Search for the cell housing the specified text and yield its (X, Y) center coordinate. 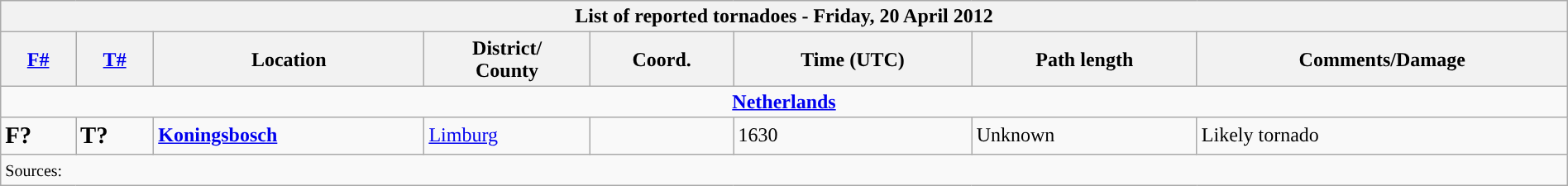
T? (115, 136)
Netherlands (784, 102)
F? (38, 136)
List of reported tornadoes - Friday, 20 April 2012 (784, 17)
Likely tornado (1382, 136)
Time (UTC) (853, 60)
Location (289, 60)
District/County (507, 60)
Comments/Damage (1382, 60)
T# (115, 60)
F# (38, 60)
Limburg (507, 136)
Unknown (1084, 136)
Koningsbosch (289, 136)
1630 (853, 136)
Sources: (784, 169)
Coord. (662, 60)
Path length (1084, 60)
